For the text-containing cell, return its midpoint in [x, y] coordinate format. 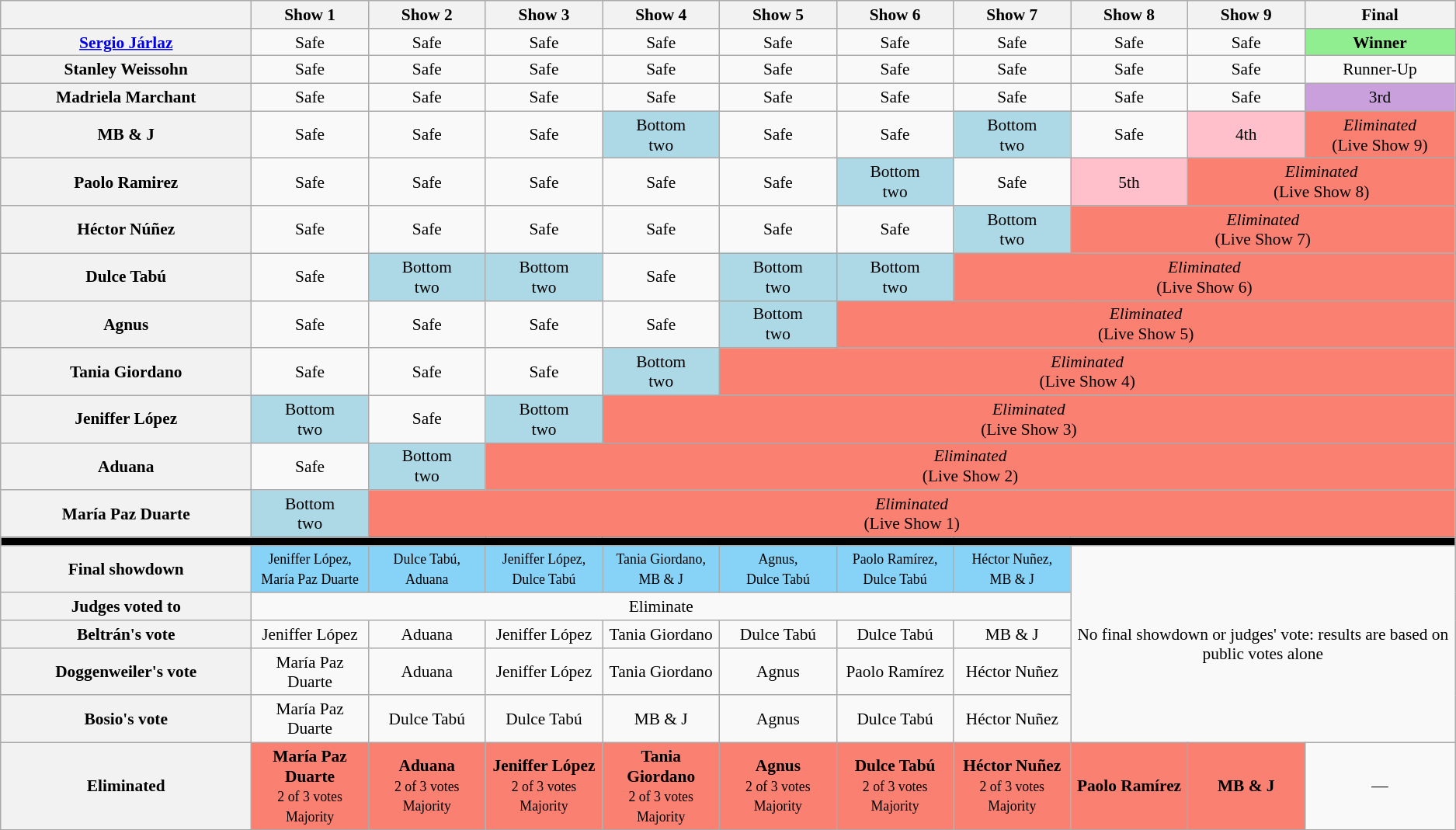
Paolo Ramirez [126, 182]
Paolo Ramírez,Dulce Tabú [895, 568]
Final [1380, 15]
Eliminated(Live Show 1) [912, 514]
Show 9 [1246, 15]
Agnus,Dulce Tabú [778, 568]
Sergio Járlaz [126, 43]
Eliminated [126, 787]
Dulce Tabú, Aduana [427, 568]
Stanley Weissohn [126, 70]
Show 8 [1129, 15]
Doggenweiler's vote [126, 672]
Show 1 [311, 15]
Show 7 [1013, 15]
No final showdown or judges' vote: results are based on public votes alone [1263, 644]
Runner-Up [1380, 70]
Madriela Marchant [126, 98]
Eliminated(Live Show 6) [1204, 276]
Beltrán's vote [126, 634]
3rd [1380, 98]
Jeniffer López,Dulce Tabú [544, 568]
Jeniffer López2 of 3 votesMajority [544, 787]
Jeniffer López, María Paz Duarte [311, 568]
Final showdown [126, 568]
Tania Giordano,MB & J [662, 568]
Winner [1380, 43]
Héctor Nuñez,MB & J [1013, 568]
Eliminated(Live Show 3) [1029, 419]
Eliminated(Live Show 9) [1380, 135]
Show 2 [427, 15]
Aduana2 of 3 votesMajority [427, 787]
Judges voted to [126, 606]
Eliminated(Live Show 2) [971, 466]
Tania Giordano2 of 3 votesMajority [662, 787]
Eliminate [662, 606]
Bosio's vote [126, 719]
Dulce Tabú2 of 3 votesMajority [895, 787]
Show 4 [662, 15]
5th [1129, 182]
— [1380, 787]
Héctor Núñez [126, 230]
Eliminated(Live Show 7) [1263, 230]
Eliminated(Live Show 8) [1322, 182]
Show 5 [778, 15]
Eliminated(Live Show 5) [1146, 325]
Eliminated(Live Show 4) [1087, 371]
Agnus2 of 3 votesMajority [778, 787]
Show 6 [895, 15]
Héctor Nuñez2 of 3 votesMajority [1013, 787]
4th [1246, 135]
Show 3 [544, 15]
María Paz Duarte2 of 3 votesMajority [311, 787]
